Capture the cell that displays the provided text and extract its (x, y) central coordinate. 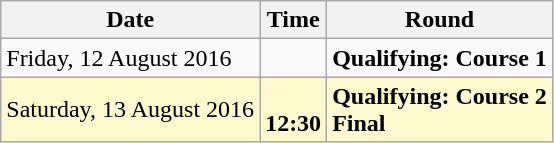
Friday, 12 August 2016 (130, 58)
12:30 (294, 110)
Saturday, 13 August 2016 (130, 110)
Date (130, 20)
Qualifying: Course 2Final (440, 110)
Time (294, 20)
Qualifying: Course 1 (440, 58)
Round (440, 20)
